Return the [x, y] coordinate for the center point of the cell that contains the specified text.  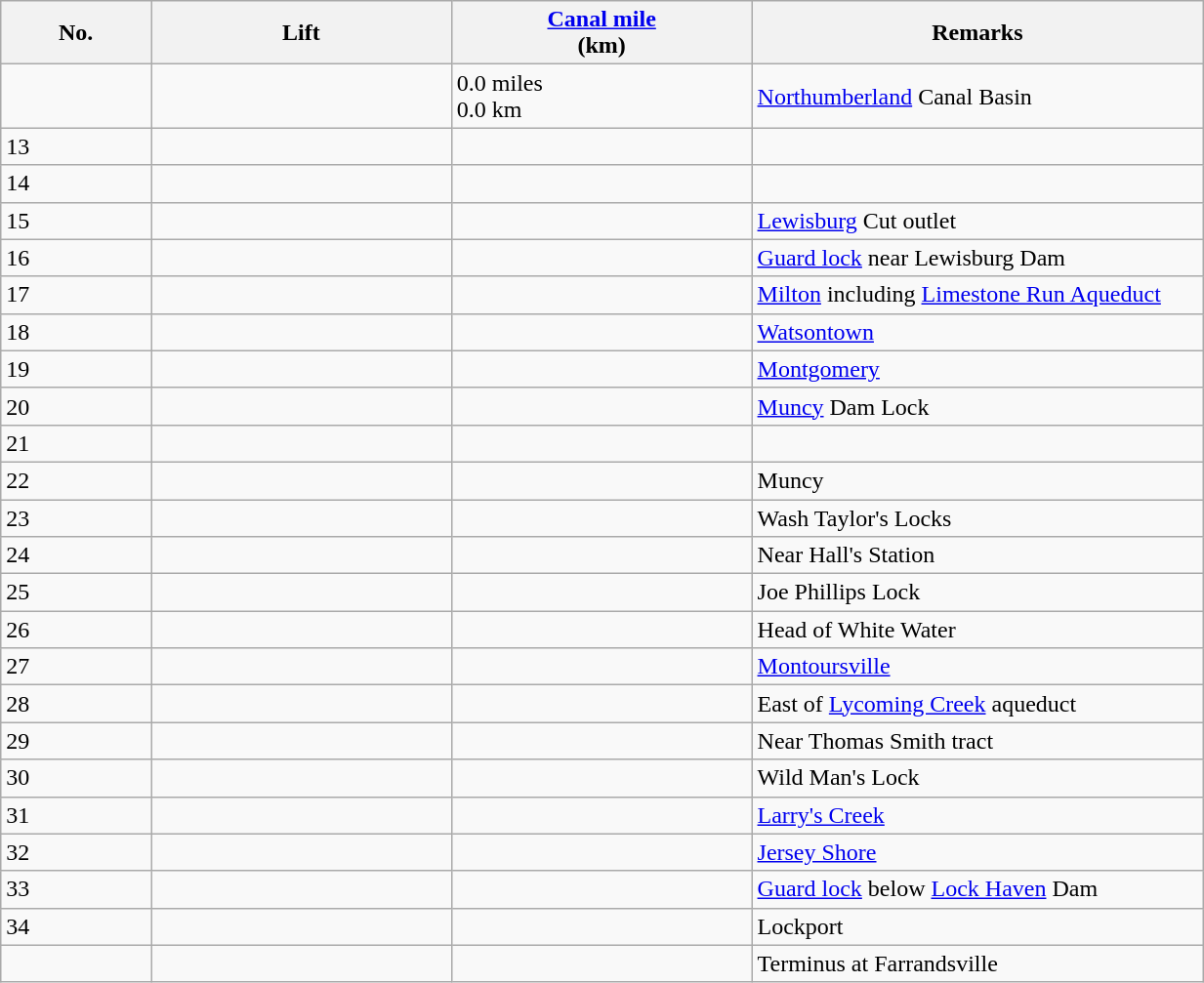
Milton including Limestone Run Aqueduct [977, 295]
27 [76, 667]
Guard lock below Lock Haven Dam [977, 889]
Head of White Water [977, 630]
23 [76, 518]
Wash Taylor's Locks [977, 518]
32 [76, 852]
14 [76, 184]
Remarks [977, 33]
21 [76, 443]
0.0 miles0.0 km [602, 96]
Canal mile (km) [602, 33]
25 [76, 593]
Joe Phillips Lock [977, 593]
Near Hall's Station [977, 555]
17 [76, 295]
13 [76, 146]
31 [76, 815]
Muncy Dam Lock [977, 406]
Lift [302, 33]
22 [76, 480]
Jersey Shore [977, 852]
No. [76, 33]
24 [76, 555]
30 [76, 778]
Guard lock near Lewisburg Dam [977, 258]
15 [76, 221]
Lewisburg Cut outlet [977, 221]
19 [76, 369]
29 [76, 741]
Lockport [977, 926]
Near Thomas Smith tract [977, 741]
Muncy [977, 480]
28 [76, 704]
Montoursville [977, 667]
Northumberland Canal Basin [977, 96]
26 [76, 630]
Terminus at Farrandsville [977, 963]
18 [76, 332]
Wild Man's Lock [977, 778]
Larry's Creek [977, 815]
Montgomery [977, 369]
33 [76, 889]
20 [76, 406]
34 [76, 926]
16 [76, 258]
East of Lycoming Creek aqueduct [977, 704]
Watsontown [977, 332]
